Capture the cell that displays the provided text and extract its (X, Y) central coordinate. 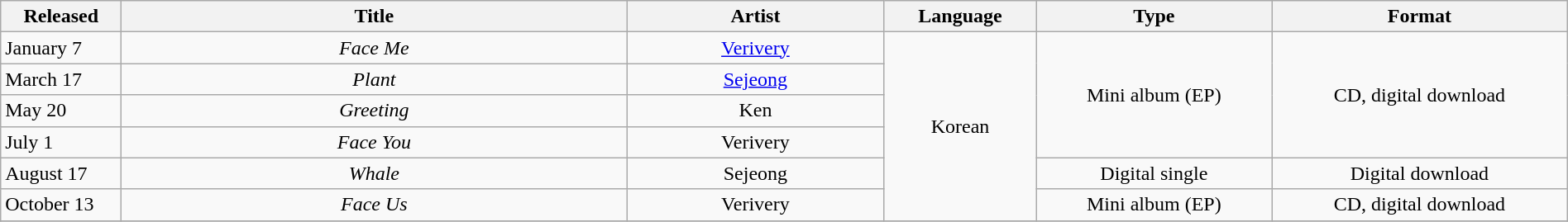
Digital download (1420, 173)
Plant (374, 79)
Language (960, 17)
Korean (960, 126)
Greeting (374, 111)
Title (374, 17)
July 1 (61, 142)
May 20 (61, 111)
October 13 (61, 205)
Face Me (374, 48)
Type (1154, 17)
Format (1420, 17)
Ken (756, 111)
March 17 (61, 79)
Digital single (1154, 173)
August 17 (61, 173)
Artist (756, 17)
Face You (374, 142)
Face Us (374, 205)
Released (61, 17)
January 7 (61, 48)
Whale (374, 173)
